Return [X, Y] of the center of cell containing provided text 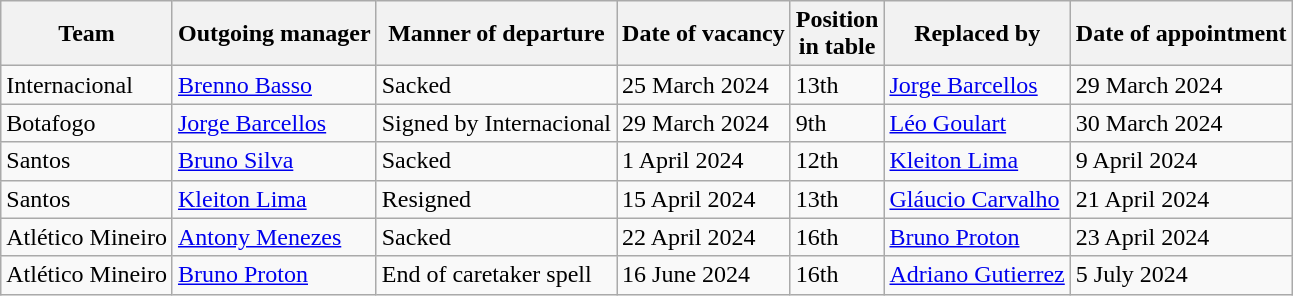
Manner of departure [496, 34]
Outgoing manager [274, 34]
Brenno Basso [274, 85]
Date of appointment [1181, 34]
9th [837, 123]
30 March 2024 [1181, 123]
1 April 2024 [704, 161]
Adriano Gutierrez [977, 275]
15 April 2024 [704, 199]
5 July 2024 [1181, 275]
Internacional [87, 85]
Resigned [496, 199]
Positionin table [837, 34]
Team [87, 34]
Léo Goulart [977, 123]
Antony Menezes [274, 237]
Signed by Internacional [496, 123]
23 April 2024 [1181, 237]
16 June 2024 [704, 275]
Botafogo [87, 123]
9 April 2024 [1181, 161]
Replaced by [977, 34]
22 April 2024 [704, 237]
12th [837, 161]
End of caretaker spell [496, 275]
25 March 2024 [704, 85]
Gláucio Carvalho [977, 199]
Date of vacancy [704, 34]
Bruno Silva [274, 161]
21 April 2024 [1181, 199]
